Capture the cell that displays the provided text and extract its [x, y] central coordinate. 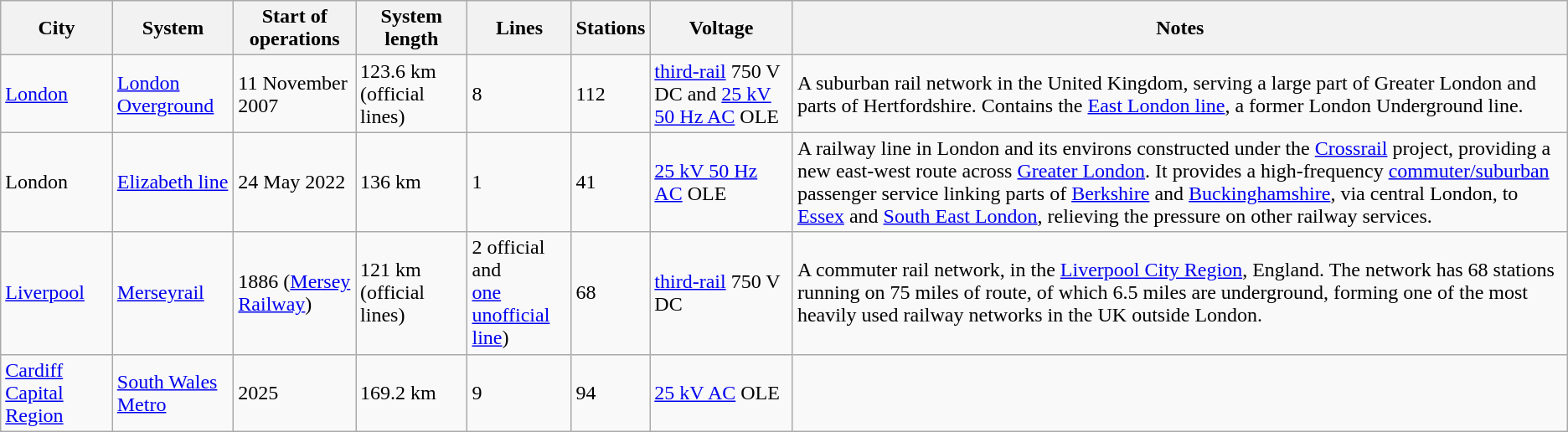
third-rail 750 V DC [722, 293]
Lines [519, 28]
1886 (Mersey Railway) [295, 293]
South Wales Metro [173, 393]
City [57, 28]
1 [519, 183]
123.6 km (official lines) [412, 94]
Cardiff Capital Region [57, 393]
System length [412, 28]
24 May 2022 [295, 183]
25 kV 50 Hz AC OLE [722, 183]
Merseyrail [173, 293]
121 km (official lines) [412, 293]
Liverpool [57, 293]
Notes [1179, 28]
11 November 2007 [295, 94]
London Overground [173, 94]
Voltage [722, 28]
2025 [295, 393]
136 km [412, 183]
94 [611, 393]
System [173, 28]
25 kV AC OLE [722, 393]
2 official andone unofficial line) [519, 293]
8 [519, 94]
Start of operations [295, 28]
68 [611, 293]
41 [611, 183]
112 [611, 94]
9 [519, 393]
Elizabeth line [173, 183]
Stations [611, 28]
169.2 km [412, 393]
third-rail 750 V DC and 25 kV 50 Hz AC OLE [722, 94]
